Output the [x, y] coordinate of the center of the cell containing the given text.  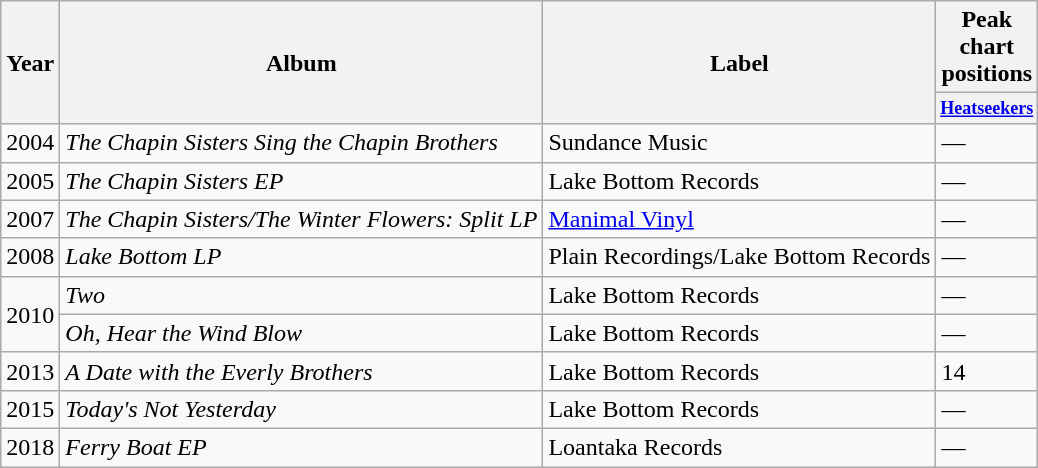
2018 [30, 447]
The Chapin Sisters/The Winter Flowers: Split LP [302, 219]
The Chapin Sisters EP [302, 181]
2007 [30, 219]
Oh, Hear the Wind Blow [302, 333]
2013 [30, 371]
Sundance Music [740, 143]
Year [30, 62]
Lake Bottom LP [302, 257]
2010 [30, 314]
2005 [30, 181]
Ferry Boat EP [302, 447]
2008 [30, 257]
Manimal Vinyl [740, 219]
Label [740, 62]
14 [987, 371]
The Chapin Sisters Sing the Chapin Brothers [302, 143]
Peak chart positions [987, 47]
Today's Not Yesterday [302, 409]
Two [302, 295]
A Date with the Everly Brothers [302, 371]
2004 [30, 143]
Heatseekers [987, 108]
Plain Recordings/Lake Bottom Records [740, 257]
Loantaka Records [740, 447]
2015 [30, 409]
Album [302, 62]
